Locate the cell with the specified text and output its (X, Y) center coordinate. 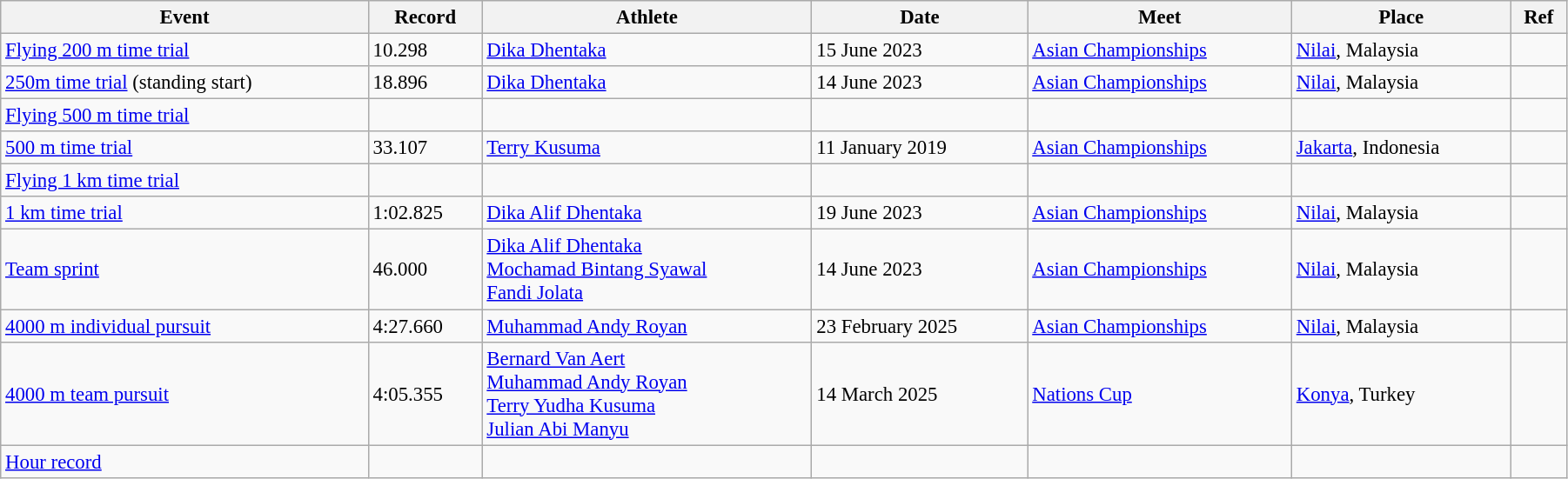
Place (1401, 17)
4:05.355 (425, 393)
Team sprint (184, 269)
Konya, Turkey (1401, 393)
Bernard Van AertMuhammad Andy RoyanTerry Yudha KusumaJulian Abi Manyu (647, 393)
Record (425, 17)
4000 m team pursuit (184, 393)
Dika Alif Dhentaka (647, 213)
Dika Alif DhentakaMochamad Bintang SyawalFandi Jolata (647, 269)
Ref (1538, 17)
19 June 2023 (920, 213)
Flying 200 m time trial (184, 50)
Athlete (647, 17)
Flying 1 km time trial (184, 181)
Hour record (184, 462)
4:27.660 (425, 326)
10.298 (425, 50)
Date (920, 17)
15 June 2023 (920, 50)
Nations Cup (1160, 393)
46.000 (425, 269)
4000 m individual pursuit (184, 326)
23 February 2025 (920, 326)
Meet (1160, 17)
Muhammad Andy Royan (647, 326)
1:02.825 (425, 213)
Jakarta, Indonesia (1401, 148)
Flying 500 m time trial (184, 116)
14 March 2025 (920, 393)
250m time trial (standing start) (184, 83)
11 January 2019 (920, 148)
Event (184, 17)
Terry Kusuma (647, 148)
500 m time trial (184, 148)
18.896 (425, 83)
33.107 (425, 148)
1 km time trial (184, 213)
